From the cell containing the given text, extract its center point as (X, Y) coordinate. 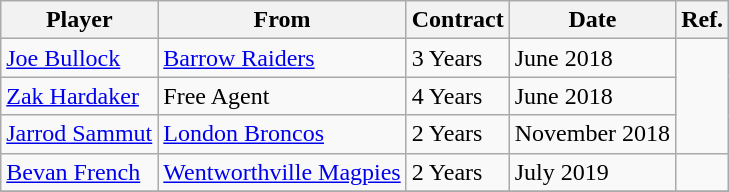
Jarrod Sammut (80, 134)
3 Years (458, 58)
Ref. (702, 20)
London Broncos (282, 134)
Barrow Raiders (282, 58)
Player (80, 20)
From (282, 20)
Bevan French (80, 172)
Zak Hardaker (80, 96)
July 2019 (592, 172)
Date (592, 20)
Contract (458, 20)
Joe Bullock (80, 58)
November 2018 (592, 134)
Wentworthville Magpies (282, 172)
4 Years (458, 96)
Free Agent (282, 96)
